Pinpoint the cell where the given text exists, returning its (x, y) midpoint coordinate. 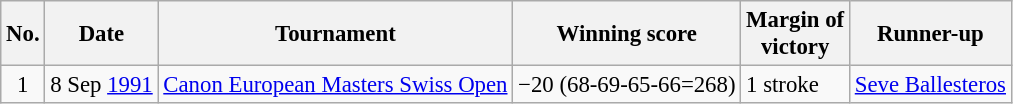
8 Sep 1991 (102, 85)
No. (23, 34)
Tournament (336, 34)
Canon European Masters Swiss Open (336, 85)
−20 (68-69-65-66=268) (627, 85)
1 (23, 85)
Date (102, 34)
Margin ofvictory (796, 34)
1 stroke (796, 85)
Runner-up (930, 34)
Winning score (627, 34)
Seve Ballesteros (930, 85)
